Locate the cell with the specified text and output its (x, y) center coordinate. 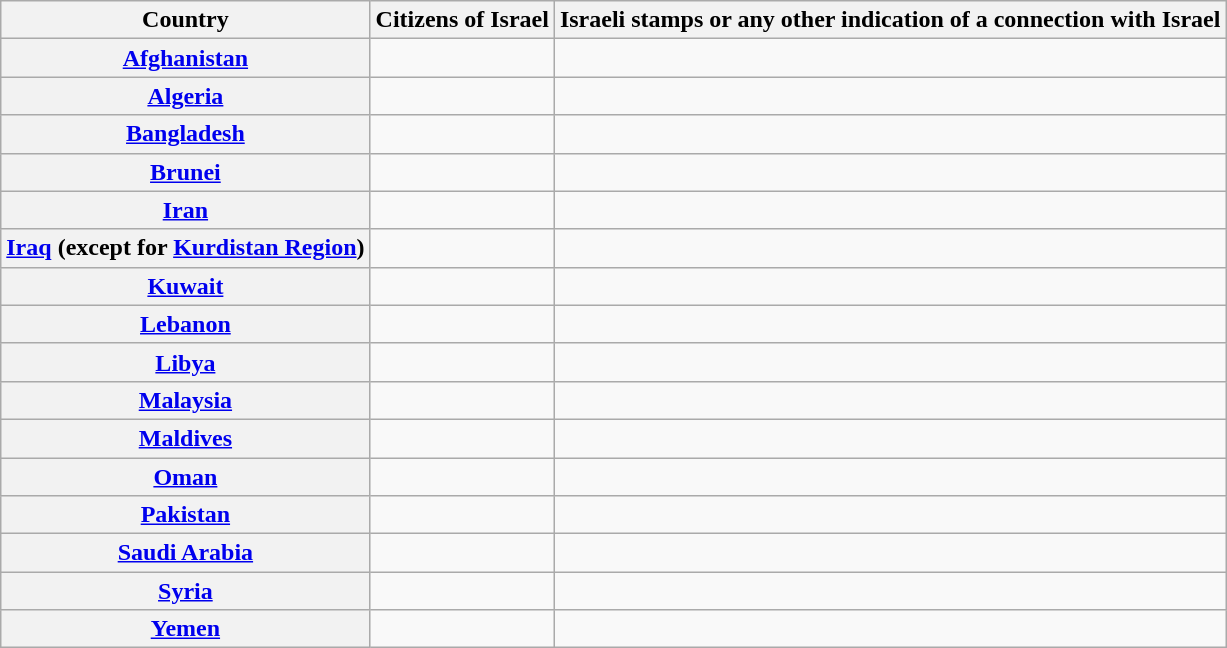
Malaysia (186, 400)
Lebanon (186, 324)
Iraq (except for Kurdistan Region) (186, 248)
Maldives (186, 438)
Country (186, 20)
Citizens of Israel (462, 20)
Libya (186, 362)
Yemen (186, 629)
Algeria (186, 96)
Syria (186, 591)
Israeli stamps or any other indication of a connection with Israel (890, 20)
Oman (186, 477)
Brunei (186, 172)
Kuwait (186, 286)
Afghanistan (186, 58)
Pakistan (186, 515)
Bangladesh (186, 134)
Iran (186, 210)
Saudi Arabia (186, 553)
